Locate the cell with the specified text and output its [x, y] center coordinate. 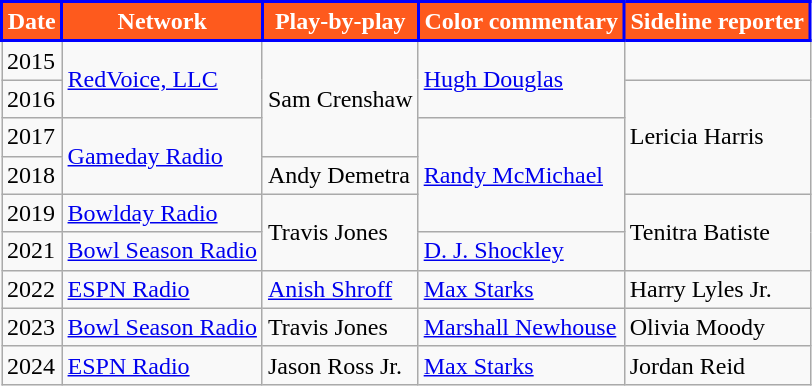
Network [162, 22]
2015 [32, 60]
RedVoice, LLC [162, 80]
2017 [32, 137]
Lericia Harris [717, 137]
Olivia Moody [717, 327]
D. J. Shockley [521, 251]
2024 [32, 365]
2016 [32, 99]
Jordan Reid [717, 365]
2018 [32, 175]
2022 [32, 289]
Bowlday Radio [162, 213]
Randy McMichael [521, 175]
Marshall Newhouse [521, 327]
Date [32, 22]
Harry Lyles Jr. [717, 289]
Gameday Radio [162, 156]
2021 [32, 251]
Jason Ross Jr. [340, 365]
Color commentary [521, 22]
Anish Shroff [340, 289]
Hugh Douglas [521, 80]
2019 [32, 213]
Play-by-play [340, 22]
Sideline reporter [717, 22]
Tenitra Batiste [717, 232]
Andy Demetra [340, 175]
2023 [32, 327]
Sam Crenshaw [340, 98]
